Identify which cell holds the provided text, then report its (x, y) central coordinate. 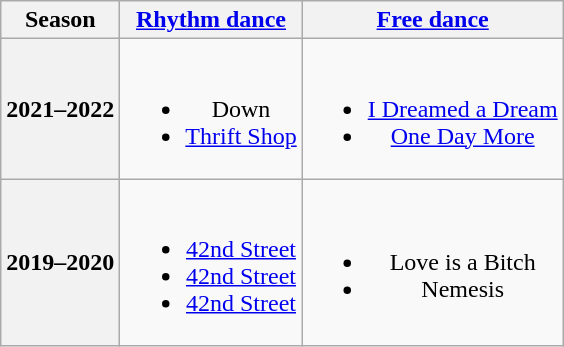
Free dance (432, 20)
42nd Street 42nd Street 42nd Street (211, 262)
Rhythm dance (211, 20)
I Dreamed a DreamOne Day More (432, 109)
Down Thrift Shop (211, 109)
2021–2022 (60, 109)
Season (60, 20)
2019–2020 (60, 262)
Love is a Bitch Nemesis (432, 262)
